Locate the cell with the specified text and output its [x, y] center coordinate. 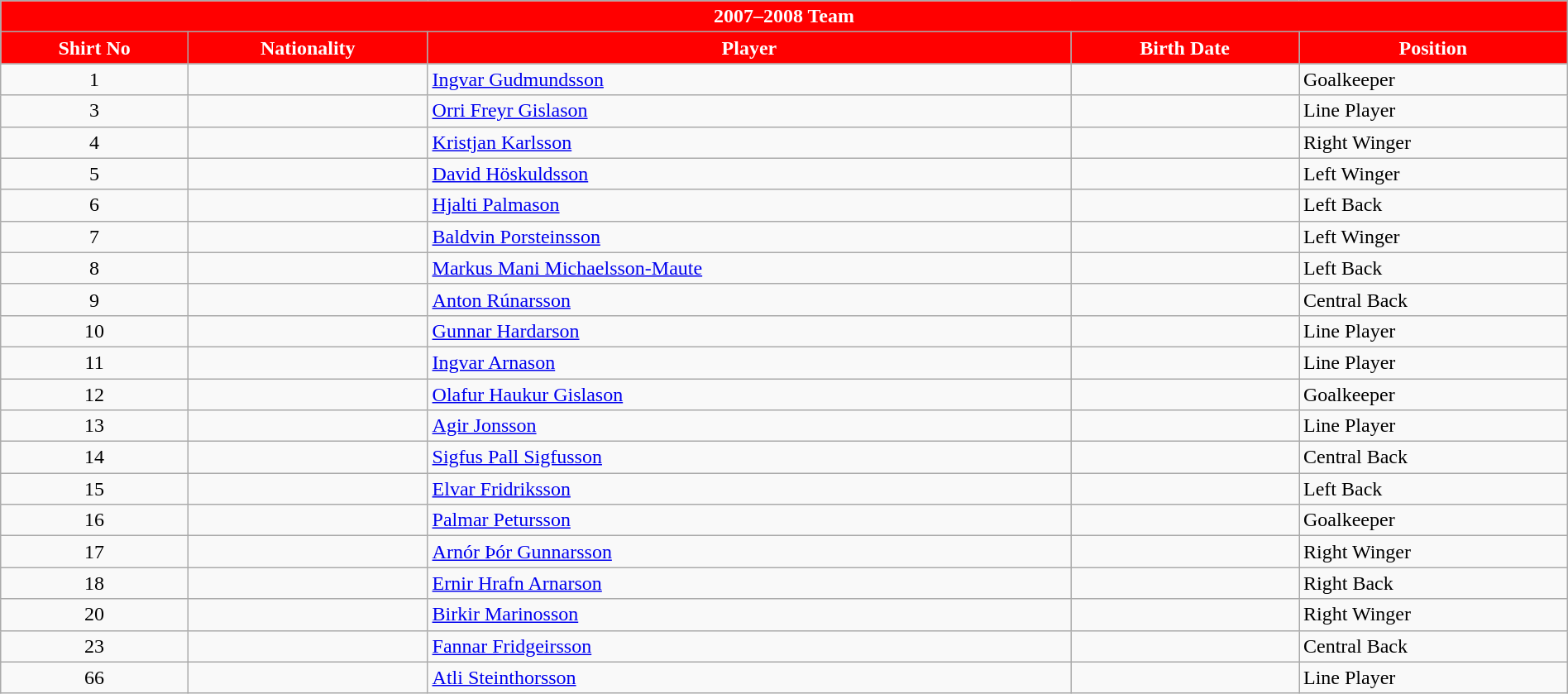
Baldvin Porsteinsson [749, 237]
Olafur Haukur Gislason [749, 395]
Palmar Petursson [749, 520]
Right Back [1432, 583]
23 [94, 646]
3 [94, 111]
Gunnar Hardarson [749, 331]
10 [94, 331]
20 [94, 615]
5 [94, 174]
18 [94, 583]
14 [94, 457]
Nationality [308, 48]
66 [94, 677]
Ingvar Arnason [749, 362]
Ernir Hrafn Arnarson [749, 583]
Shirt No [94, 48]
Orri Freyr Gislason [749, 111]
Atli Steinthorsson [749, 677]
8 [94, 268]
Birkir Marinosson [749, 615]
David Höskuldsson [749, 174]
Agir Jonsson [749, 426]
Hjalti Palmason [749, 205]
Anton Rúnarsson [749, 299]
7 [94, 237]
9 [94, 299]
11 [94, 362]
Position [1432, 48]
Player [749, 48]
Markus Mani Michaelsson-Maute [749, 268]
4 [94, 142]
Birth Date [1185, 48]
12 [94, 395]
2007–2008 Team [784, 17]
Ingvar Gudmundsson [749, 79]
1 [94, 79]
Kristjan Karlsson [749, 142]
Sigfus Pall Sigfusson [749, 457]
15 [94, 489]
17 [94, 552]
16 [94, 520]
6 [94, 205]
Elvar Fridriksson [749, 489]
13 [94, 426]
Arnór Þór Gunnarsson [749, 552]
Fannar Fridgeirsson [749, 646]
